Scan for the cell matching the given text and deliver its [x, y] coordinate at center. 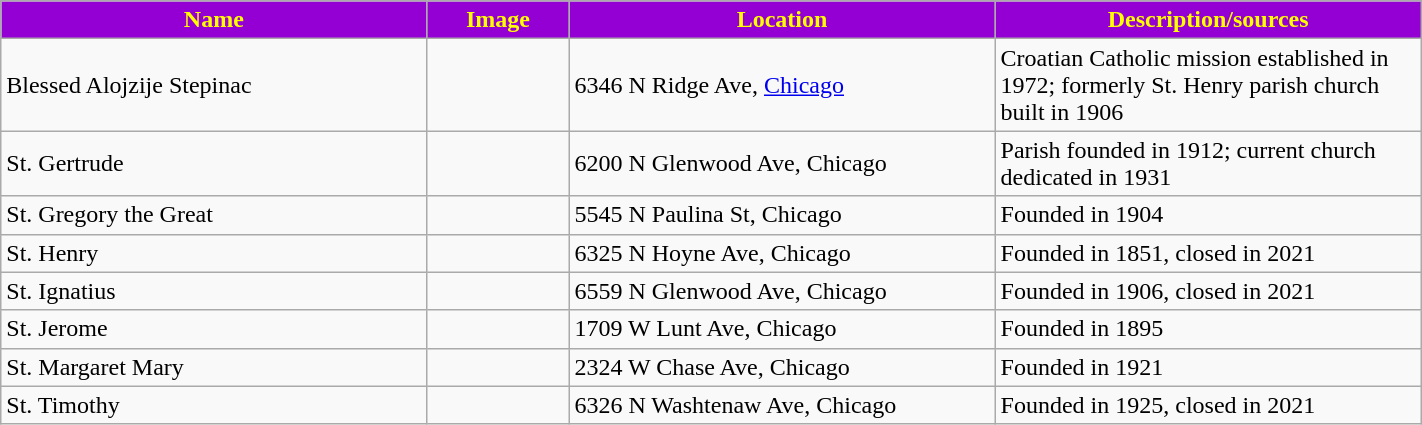
Founded in 1921 [1208, 367]
Image [498, 20]
Founded in 1904 [1208, 215]
Blessed Alojzije Stepinac [214, 85]
St. Gregory the Great [214, 215]
5545 N Paulina St, Chicago [782, 215]
St. Margaret Mary [214, 367]
St. Henry [214, 253]
2324 W Chase Ave, Chicago [782, 367]
6559 N Glenwood Ave, Chicago [782, 291]
Founded in 1851, closed in 2021 [1208, 253]
6326 N Washtenaw Ave, Chicago [782, 405]
Founded in 1906, closed in 2021 [1208, 291]
St. Timothy [214, 405]
Founded in 1895 [1208, 329]
St. Gertrude [214, 164]
6200 N Glenwood Ave, Chicago [782, 164]
St. Jerome [214, 329]
Croatian Catholic mission established in 1972; formerly St. Henry parish church built in 1906 [1208, 85]
Location [782, 20]
6346 N Ridge Ave, Chicago [782, 85]
1709 W Lunt Ave, Chicago [782, 329]
Founded in 1925, closed in 2021 [1208, 405]
Parish founded in 1912; current church dedicated in 1931 [1208, 164]
6325 N Hoyne Ave, Chicago [782, 253]
Name [214, 20]
Description/sources [1208, 20]
St. Ignatius [214, 291]
